Output the [X, Y] coordinate of the center of the cell containing the given text.  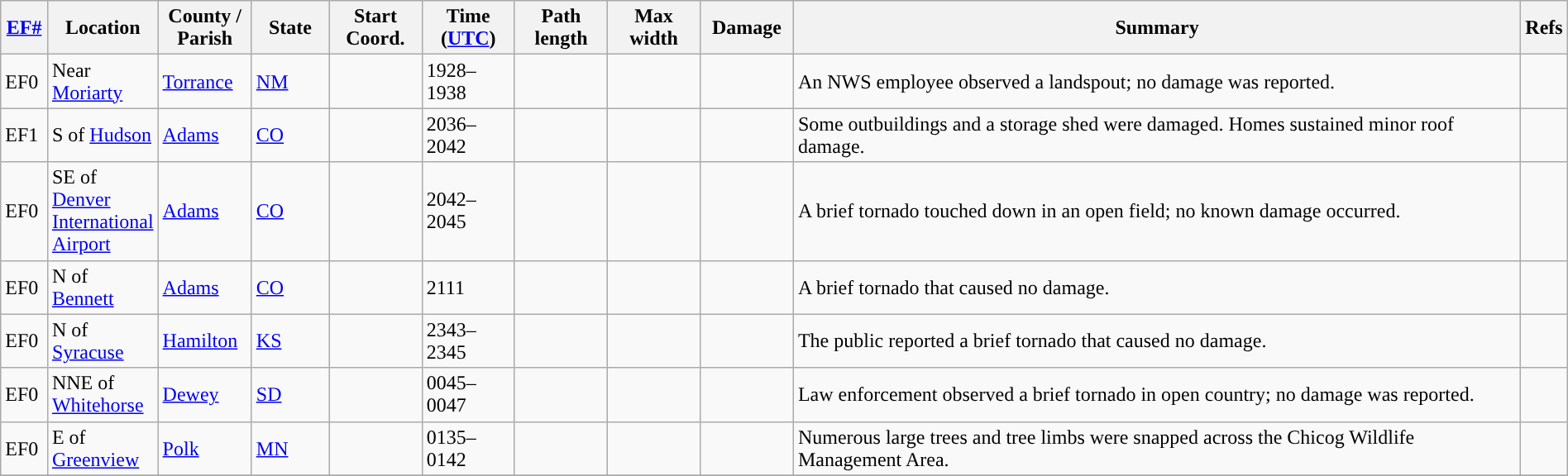
NM [289, 81]
SD [289, 395]
N of Syracuse [103, 340]
Path length [561, 28]
EF1 [25, 136]
NNE of Whitehorse [103, 395]
Polk [205, 448]
The public reported a brief tornado that caused no damage. [1156, 340]
E of Greenview [103, 448]
MN [289, 448]
State [289, 28]
Dewey [205, 395]
Torrance [205, 81]
2343–2345 [468, 340]
County / Parish [205, 28]
Numerous large trees and tree limbs were snapped across the Chicog Wildlife Management Area. [1156, 448]
A brief tornado that caused no damage. [1156, 288]
0135–0142 [468, 448]
2036–2042 [468, 136]
2042–2045 [468, 212]
N of Bennett [103, 288]
Some outbuildings and a storage shed were damaged. Homes sustained minor roof damage. [1156, 136]
2111 [468, 288]
0045–0047 [468, 395]
Location [103, 28]
Refs [1544, 28]
Start Coord. [375, 28]
1928–1938 [468, 81]
KS [289, 340]
EF# [25, 28]
A brief tornado touched down in an open field; no known damage occurred. [1156, 212]
SE of Denver International Airport [103, 212]
Max width [654, 28]
S of Hudson [103, 136]
Damage [746, 28]
Summary [1156, 28]
Time (UTC) [468, 28]
Hamilton [205, 340]
An NWS employee observed a landspout; no damage was reported. [1156, 81]
Near Moriarty [103, 81]
Law enforcement observed a brief tornado in open country; no damage was reported. [1156, 395]
